Identify which cell holds the provided text, then report its (x, y) central coordinate. 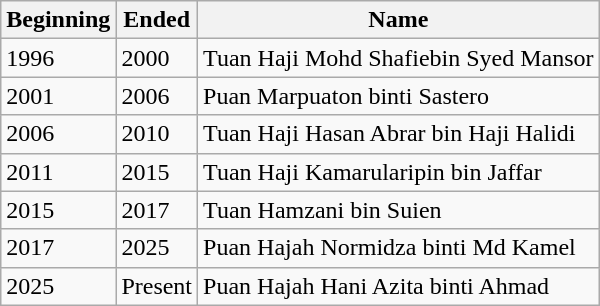
2000 (157, 58)
Tuan Haji Hasan Abrar bin Haji Halidi (399, 134)
Beginning (58, 20)
2010 (157, 134)
Puan Hajah Hani Azita binti Ahmad (399, 286)
2001 (58, 96)
Ended (157, 20)
Present (157, 286)
Tuan Haji Kamarularipin bin Jaffar (399, 172)
2011 (58, 172)
Tuan Hamzani bin Suien (399, 210)
1996 (58, 58)
Name (399, 20)
Tuan Haji Mohd Shafiebin Syed Mansor (399, 58)
Puan Marpuaton binti Sastero (399, 96)
Puan Hajah Normidza binti Md Kamel (399, 248)
